Capture the cell that displays the provided text and extract its (x, y) central coordinate. 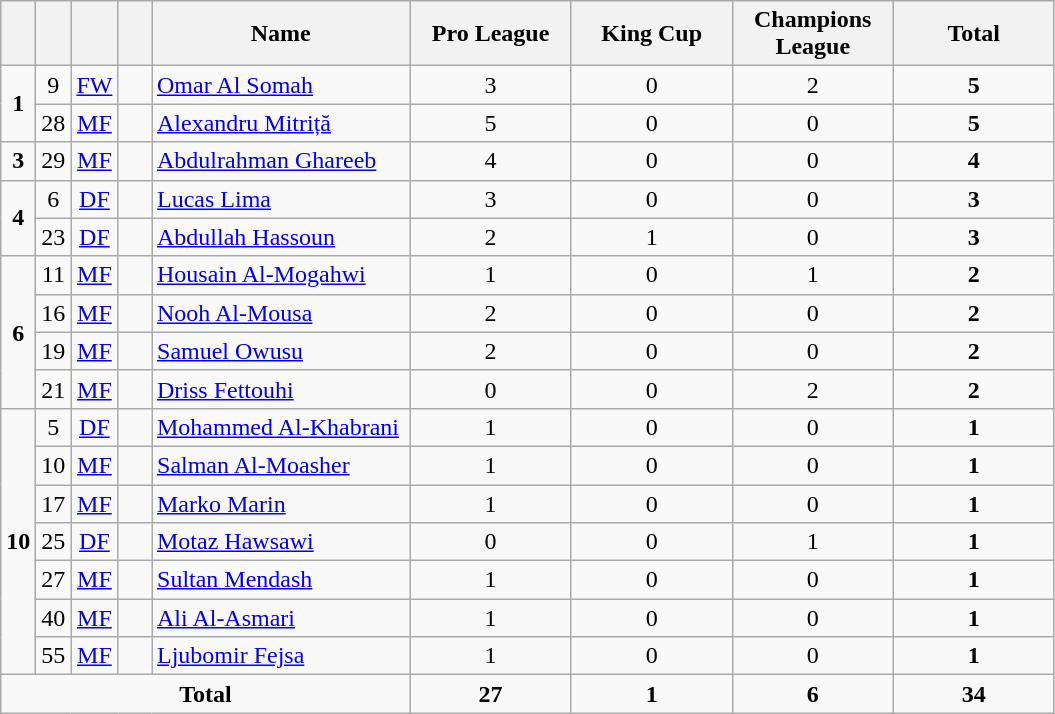
25 (54, 542)
Nooh Al-Mousa (282, 313)
Omar Al Somah (282, 85)
9 (54, 85)
Lucas Lima (282, 199)
55 (54, 656)
Sultan Mendash (282, 580)
Marko Marin (282, 503)
Abdullah Hassoun (282, 237)
Salman Al-Moasher (282, 465)
Abdulrahman Ghareeb (282, 161)
Mohammed Al-Khabrani (282, 427)
21 (54, 389)
King Cup (652, 34)
11 (54, 275)
16 (54, 313)
Ali Al-Asmari (282, 618)
28 (54, 123)
40 (54, 618)
Alexandru Mitriță (282, 123)
Champions League (812, 34)
23 (54, 237)
Name (282, 34)
19 (54, 351)
Samuel Owusu (282, 351)
Pro League (490, 34)
Motaz Hawsawi (282, 542)
Driss Fettouhi (282, 389)
17 (54, 503)
Housain Al-Mogahwi (282, 275)
34 (974, 694)
29 (54, 161)
Ljubomir Fejsa (282, 656)
FW (94, 85)
